Extract the (x, y) coordinate from the center of the cell holding the provided text.  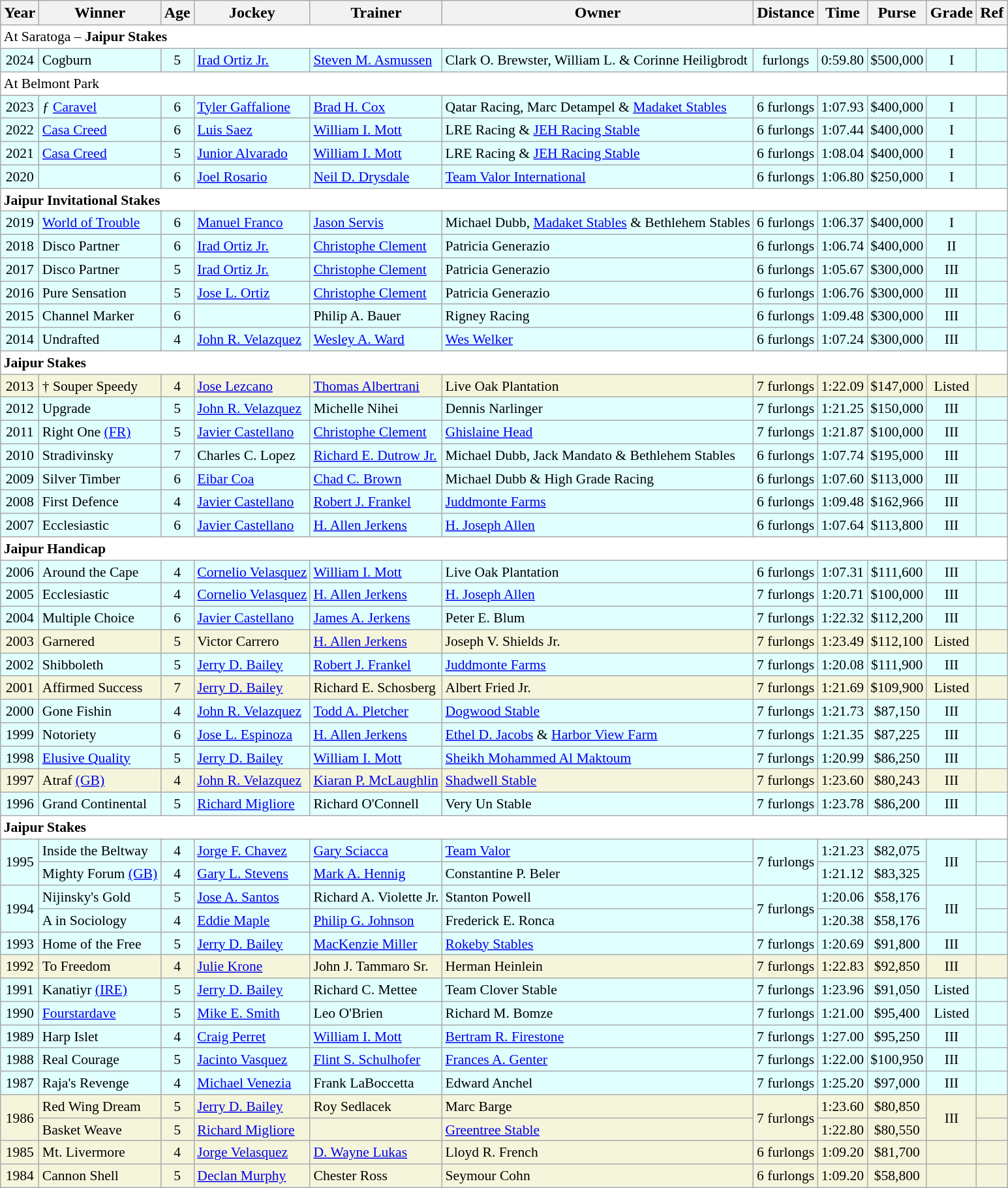
2024 (20, 60)
Ref (992, 13)
A in Sociology (100, 921)
Team Valor (598, 851)
Steven M. Asmussen (376, 60)
1:20.71 (843, 595)
Rigney Racing (598, 316)
World of Trouble (100, 223)
1:21.69 (843, 688)
Time (843, 13)
Roy Sedlacek (376, 1106)
Albert Fried Jr. (598, 688)
Lloyd R. French (598, 1153)
1:22.00 (843, 1059)
1991 (20, 990)
2020 (20, 177)
0:59.80 (843, 60)
2008 (20, 502)
Ghislaine Head (598, 432)
Nijinsky's Gold (100, 897)
$112,200 (896, 618)
Atraf (GB) (100, 781)
Charles C. Lopez (252, 455)
Eibar Coa (252, 479)
Michelle Nihei (376, 409)
Inside the Beltway (100, 851)
Dennis Narlinger (598, 409)
Undrafted (100, 339)
Shadwell Stable (598, 781)
Purse (896, 13)
Victor Carrero (252, 641)
$250,000 (896, 177)
Stradivinsky (100, 455)
Seymour Cohn (598, 1176)
2019 (20, 223)
Wesley A. Ward (376, 339)
$111,900 (896, 665)
Jacinto Vasquez (252, 1059)
Home of the Free (100, 943)
Mt. Livermore (100, 1153)
Real Courage (100, 1059)
$100,950 (896, 1059)
Right One (FR) (100, 432)
$83,325 (896, 874)
Grand Continental (100, 804)
Team Clover Stable (598, 990)
2000 (20, 711)
Shibboleth (100, 665)
$80,550 (896, 1129)
$111,600 (896, 571)
Channel Marker (100, 316)
$112,100 (896, 641)
Richard E. Schosberg (376, 688)
1995 (20, 862)
1:21.12 (843, 874)
Ethel D. Jacobs & Harbor View Farm (598, 735)
II (951, 246)
Silver Timber (100, 479)
Qatar Racing, Marc Detampel & Madaket Stables (598, 107)
1:20.06 (843, 897)
Kiaran P. McLaughlin (376, 781)
1996 (20, 804)
Jorge Velasquez (252, 1153)
1:21.23 (843, 851)
Leo O'Brien (376, 1013)
2002 (20, 665)
1:21.87 (843, 432)
Cogburn (100, 60)
Jorge F. Chavez (252, 851)
2018 (20, 246)
ƒ Caravel (100, 107)
Junior Alvarado (252, 153)
1:22.83 (843, 967)
1987 (20, 1083)
Fourstardave (100, 1013)
$92,850 (896, 967)
2011 (20, 432)
Chester Ross (376, 1176)
$86,200 (896, 804)
2001 (20, 688)
Jose Lezcano (252, 386)
1:21.00 (843, 1013)
Garnered (100, 641)
1:27.00 (843, 1037)
2014 (20, 339)
2009 (20, 479)
$95,250 (896, 1037)
Bertram R. Firestone (598, 1037)
Jose L. Ortiz (252, 293)
1:20.69 (843, 943)
Edward Anchel (598, 1083)
1:20.08 (843, 665)
Age (177, 13)
1:07.60 (843, 479)
Harp Islet (100, 1037)
1994 (20, 908)
Chad C. Brown (376, 479)
2023 (20, 107)
Joel Rosario (252, 177)
Elusive Quality (100, 757)
$80,850 (896, 1106)
$500,000 (896, 60)
Jaipur Invitational Stakes (504, 200)
Greentree Stable (598, 1129)
Trainer (376, 13)
Around the Cape (100, 571)
2005 (20, 595)
1:22.32 (843, 618)
1:20.99 (843, 757)
1:06.80 (843, 177)
Gary L. Stevens (252, 874)
1998 (20, 757)
Herman Heinlein (598, 967)
Frank LaBoccetta (376, 1083)
At Belmont Park (504, 84)
1985 (20, 1153)
MacKenzie Miller (376, 943)
2021 (20, 153)
1:25.20 (843, 1083)
Mike E. Smith (252, 1013)
$91,050 (896, 990)
2022 (20, 130)
Upgrade (100, 409)
2003 (20, 641)
Jaipur Handicap (504, 549)
Multiple Choice (100, 618)
Richard A. Violette Jr. (376, 897)
1:22.09 (843, 386)
1:22.80 (843, 1129)
Neil D. Drysdale (376, 177)
Tyler Gaffalione (252, 107)
Peter E. Blum (598, 618)
Flint S. Schulhofer (376, 1059)
$113,800 (896, 525)
Basket Weave (100, 1129)
1:07.31 (843, 571)
$80,243 (896, 781)
2006 (20, 571)
2007 (20, 525)
2016 (20, 293)
Raja's Revenge (100, 1083)
1986 (20, 1118)
1:07.93 (843, 107)
Affirmed Success (100, 688)
Richard C. Mettee (376, 990)
1:07.74 (843, 455)
$91,800 (896, 943)
Gone Fishin (100, 711)
2010 (20, 455)
Rokeby Stables (598, 943)
Joseph V. Shields Jr. (598, 641)
2013 (20, 386)
Very Un Stable (598, 804)
Distance (786, 13)
1:20.38 (843, 921)
$113,000 (896, 479)
D. Wayne Lukas (376, 1153)
Jockey (252, 13)
Jose L. Espinoza (252, 735)
1:06.74 (843, 246)
Richard O'Connell (376, 804)
Craig Perret (252, 1037)
2015 (20, 316)
Richard M. Bomze (598, 1013)
Red Wing Dream (100, 1106)
$87,150 (896, 711)
Kanatiyr (IRE) (100, 990)
2012 (20, 409)
1:06.37 (843, 223)
James A. Jerkens (376, 618)
1984 (20, 1176)
$97,000 (896, 1083)
Constantine P. Beler (598, 874)
1992 (20, 967)
Michael Dubb, Jack Mandato & Bethlehem Stables (598, 455)
Year (20, 13)
$162,966 (896, 502)
Owner (598, 13)
1:23.49 (843, 641)
1:07.24 (843, 339)
1:05.67 (843, 269)
Grade (951, 13)
$109,900 (896, 688)
1:07.64 (843, 525)
† Souper Speedy (100, 386)
1:06.76 (843, 293)
Philip G. Johnson (376, 921)
$150,000 (896, 409)
1990 (20, 1013)
Frances A. Genter (598, 1059)
Eddie Maple (252, 921)
1:21.73 (843, 711)
Notoriety (100, 735)
$81,700 (896, 1153)
1988 (20, 1059)
1989 (20, 1037)
John J. Tammaro Sr. (376, 967)
1:21.25 (843, 409)
Michael Dubb & High Grade Racing (598, 479)
Declan Murphy (252, 1176)
To Freedom (100, 967)
Marc Barge (598, 1106)
$195,000 (896, 455)
Philip A. Bauer (376, 316)
At Saratoga – Jaipur Stakes (504, 37)
$147,000 (896, 386)
Todd A. Pletcher (376, 711)
Richard E. Dutrow Jr. (376, 455)
Brad H. Cox (376, 107)
Team Valor International (598, 177)
furlongs (786, 60)
1999 (20, 735)
1:23.78 (843, 804)
Jason Servis (376, 223)
Luis Saez (252, 130)
Winner (100, 13)
Michael Dubb, Madaket Stables & Bethlehem Stables (598, 223)
$87,225 (896, 735)
Pure Sensation (100, 293)
Sheikh Mohammed Al Maktoum (598, 757)
Michael Venezia (252, 1083)
1:08.04 (843, 153)
1997 (20, 781)
$58,800 (896, 1176)
First Defence (100, 502)
Mark A. Hennig (376, 874)
Manuel Franco (252, 223)
$82,075 (896, 851)
1:23.96 (843, 990)
Wes Welker (598, 339)
1:21.35 (843, 735)
2004 (20, 618)
Mighty Forum (GB) (100, 874)
1993 (20, 943)
Thomas Albertrani (376, 386)
Stanton Powell (598, 897)
Dogwood Stable (598, 711)
1:07.44 (843, 130)
$95,400 (896, 1013)
Clark O. Brewster, William L. & Corinne Heiligbrodt (598, 60)
Cannon Shell (100, 1176)
Gary Sciacca (376, 851)
Julie Krone (252, 967)
Frederick E. Ronca (598, 921)
Jose A. Santos (252, 897)
$86,250 (896, 757)
2017 (20, 269)
